Locate the cell with the specified text and output its [X, Y] center coordinate. 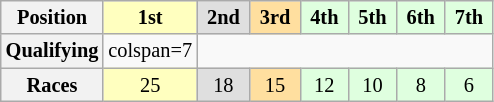
6 [469, 85]
7th [469, 17]
25 [150, 85]
12 [324, 85]
3rd [275, 17]
Qualifying [52, 51]
2nd [224, 17]
6th [421, 17]
1st [150, 17]
8 [421, 85]
10 [372, 85]
colspan=7 [150, 51]
Races [52, 85]
5th [372, 17]
Position [52, 17]
15 [275, 85]
18 [224, 85]
4th [324, 17]
